Output the [x, y] coordinate of the center of the cell containing the given text.  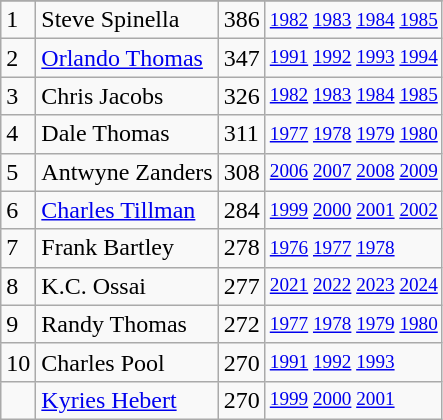
Charles Tillman [127, 210]
347 [242, 58]
9 [18, 324]
6 [18, 210]
Chris Jacobs [127, 96]
3 [18, 96]
308 [242, 172]
2021 2022 2023 2024 [354, 286]
1991 1992 1993 [354, 362]
277 [242, 286]
5 [18, 172]
Dale Thomas [127, 134]
386 [242, 20]
Randy Thomas [127, 324]
1999 2000 2001 [354, 400]
1999 2000 2001 2002 [354, 210]
7 [18, 248]
2 [18, 58]
Kyries Hebert [127, 400]
Charles Pool [127, 362]
10 [18, 362]
2006 2007 2008 2009 [354, 172]
326 [242, 96]
278 [242, 248]
1976 1977 1978 [354, 248]
K.C. Ossai [127, 286]
1 [18, 20]
Frank Bartley [127, 248]
272 [242, 324]
1991 1992 1993 1994 [354, 58]
4 [18, 134]
284 [242, 210]
Antwyne Zanders [127, 172]
Orlando Thomas [127, 58]
8 [18, 286]
311 [242, 134]
Steve Spinella [127, 20]
